Return (X, Y) of the center of cell containing provided text 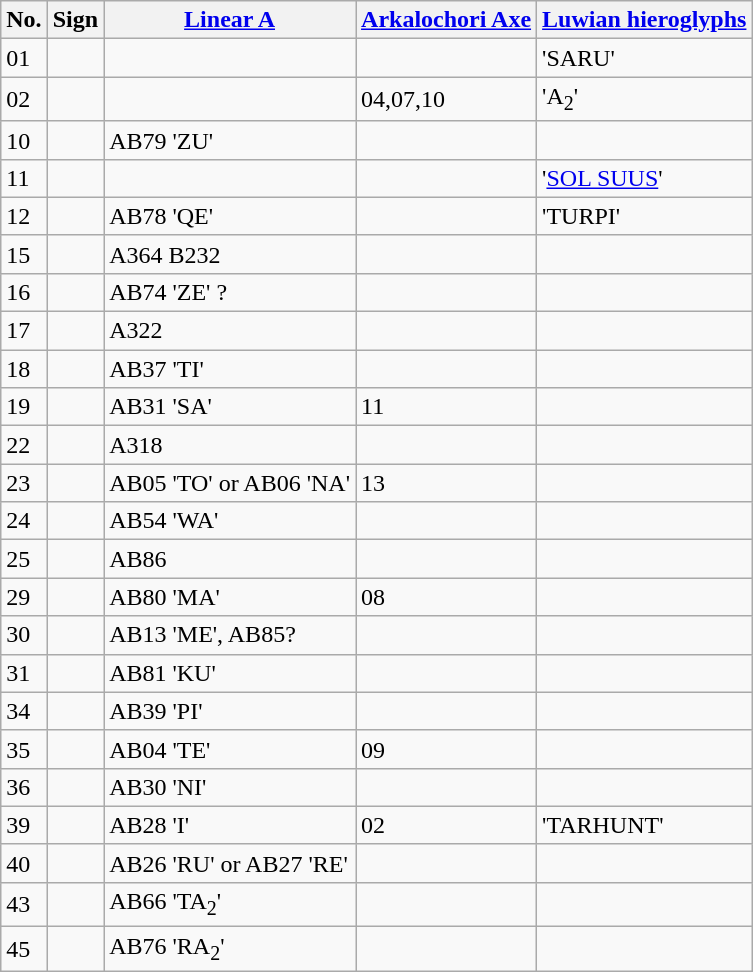
30 (24, 635)
AB76 'RA2' (230, 949)
01 (24, 58)
AB30 'NI' (230, 787)
AB79 'ZU' (230, 140)
19 (24, 407)
36 (24, 787)
AB80 'MA' (230, 597)
10 (24, 140)
09 (446, 749)
25 (24, 559)
18 (24, 369)
AB74 'ZE' ? (230, 292)
34 (24, 711)
AB26 'RU' or AB27 'RE' (230, 863)
39 (24, 825)
29 (24, 597)
No. (24, 20)
A318 (230, 445)
'TARHUNT' (644, 825)
A364 B232 (230, 254)
AB66 'TA2' (230, 904)
AB86 (230, 559)
'A2' (644, 99)
40 (24, 863)
Arkalochori Axe (446, 20)
16 (24, 292)
'SOL SUUS' (644, 178)
Sign (75, 20)
AB04 'TE' (230, 749)
12 (24, 216)
13 (446, 483)
31 (24, 673)
15 (24, 254)
AB37 'TI' (230, 369)
A322 (230, 331)
Linear A (230, 20)
43 (24, 904)
AB13 'ME', AB85? (230, 635)
'TURPI' (644, 216)
23 (24, 483)
35 (24, 749)
08 (446, 597)
22 (24, 445)
AB05 'TO' or AB06 'NA' (230, 483)
AB39 'PI' (230, 711)
Luwian hieroglyphs (644, 20)
AB28 'I' (230, 825)
'SARU' (644, 58)
45 (24, 949)
04,07,10 (446, 99)
AB31 'SA' (230, 407)
17 (24, 331)
24 (24, 521)
AB78 'QE' (230, 216)
AB81 'KU' (230, 673)
AB54 'WA' (230, 521)
